Locate the cell with the specified text and output its (x, y) center coordinate. 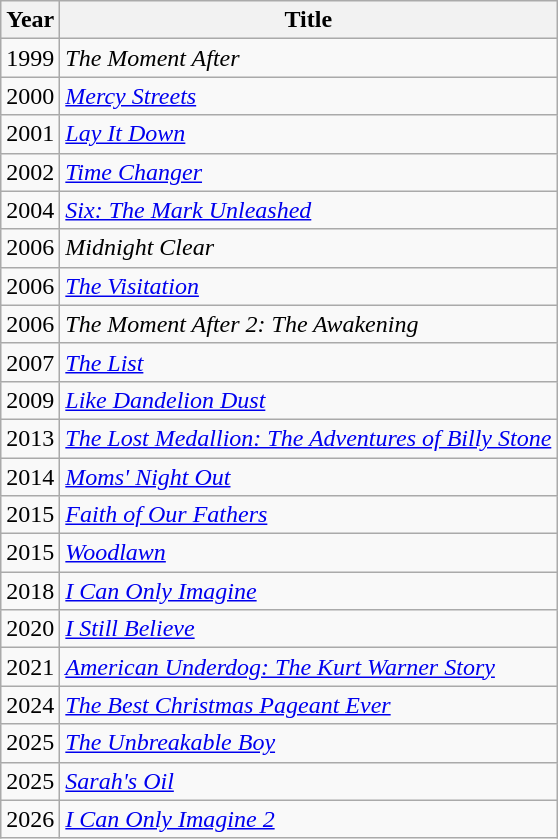
Lay It Down (308, 134)
2007 (30, 362)
Sarah's Oil (308, 781)
2000 (30, 96)
Woodlawn (308, 553)
2018 (30, 591)
The Unbreakable Boy (308, 743)
Mercy Streets (308, 96)
2002 (30, 172)
2009 (30, 400)
The Best Christmas Pageant Ever (308, 705)
2021 (30, 667)
2004 (30, 210)
The List (308, 362)
The Moment After (308, 58)
1999 (30, 58)
Midnight Clear (308, 248)
2026 (30, 819)
Six: The Mark Unleashed (308, 210)
I Can Only Imagine (308, 591)
Time Changer (308, 172)
2013 (30, 438)
American Underdog: The Kurt Warner Story (308, 667)
Moms' Night Out (308, 477)
2014 (30, 477)
I Can Only Imagine 2 (308, 819)
Year (30, 20)
2020 (30, 629)
The Lost Medallion: The Adventures of Billy Stone (308, 438)
Title (308, 20)
The Visitation (308, 286)
2001 (30, 134)
I Still Believe (308, 629)
Like Dandelion Dust (308, 400)
2024 (30, 705)
Faith of Our Fathers (308, 515)
The Moment After 2: The Awakening (308, 324)
